Detect which cell encompasses the target text, then output its [x, y] center coordinate. 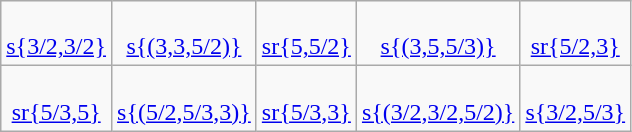
s{(3,5,5/3)} [438, 34]
s{(3/2,3/2,5/2)} [438, 98]
s{3/2,3/2} [56, 34]
s{3/2,5/3} [576, 98]
s{(3,3,5/2)} [184, 34]
s{(5/2,5/3,3)} [184, 98]
sr{5/3,5} [56, 98]
sr{5,5/2} [306, 34]
sr{5/2,3} [576, 34]
sr{5/3,3} [306, 98]
